Search for the cell housing the specified text and yield its [X, Y] center coordinate. 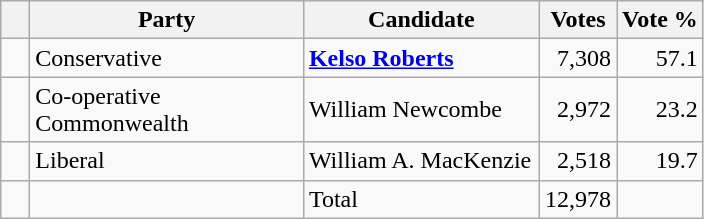
7,308 [578, 58]
Kelso Roberts [421, 58]
Party [167, 20]
Candidate [421, 20]
Total [421, 199]
2,972 [578, 110]
William A. MacKenzie [421, 161]
Liberal [167, 161]
23.2 [660, 110]
57.1 [660, 58]
12,978 [578, 199]
Conservative [167, 58]
Vote % [660, 20]
2,518 [578, 161]
19.7 [660, 161]
Votes [578, 20]
William Newcombe [421, 110]
Co-operative Commonwealth [167, 110]
